Search for the cell housing the specified text and yield its [X, Y] center coordinate. 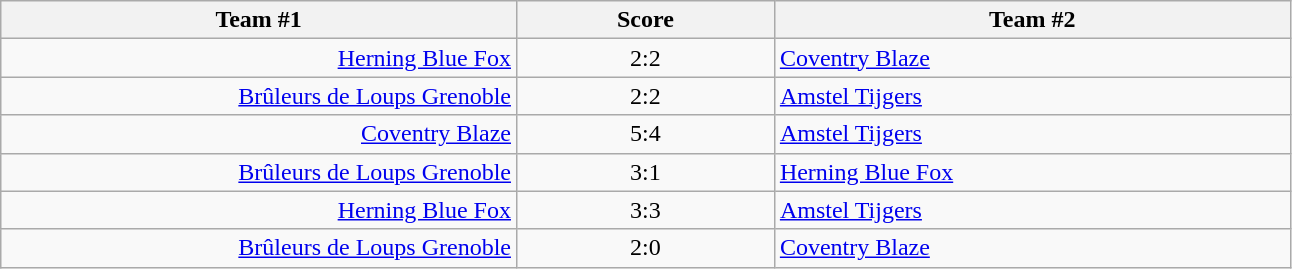
3:1 [645, 172]
Score [645, 20]
3:3 [645, 210]
Team #1 [259, 20]
Team #2 [1032, 20]
5:4 [645, 134]
2:0 [645, 248]
